Detect which cell encompasses the target text, then output its (X, Y) center coordinate. 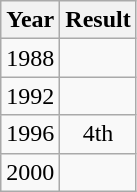
2000 (30, 172)
1992 (30, 96)
4th (98, 134)
Year (30, 20)
Result (98, 20)
1988 (30, 58)
1996 (30, 134)
